Return the (x, y) coordinate for the center point of the cell that contains the specified text.  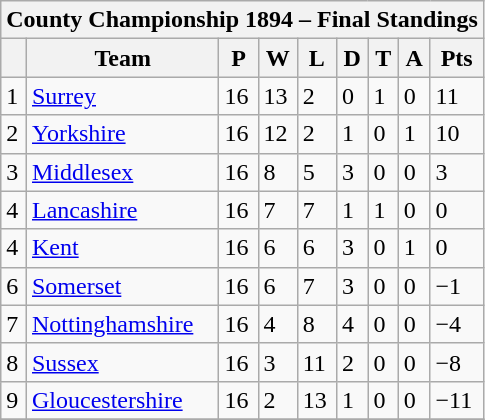
Somerset (122, 286)
A (414, 58)
Surrey (122, 96)
−11 (456, 400)
Gloucestershire (122, 400)
−4 (456, 324)
W (278, 58)
−1 (456, 286)
Middlesex (122, 172)
−8 (456, 362)
Nottinghamshire (122, 324)
Yorkshire (122, 134)
L (316, 58)
9 (14, 400)
Team (122, 58)
12 (278, 134)
5 (316, 172)
10 (456, 134)
Pts (456, 58)
P (238, 58)
County Championship 1894 – Final Standings (242, 20)
Sussex (122, 362)
D (352, 58)
Kent (122, 248)
Lancashire (122, 210)
T (383, 58)
